For the text-containing cell, return its midpoint in (x, y) coordinate format. 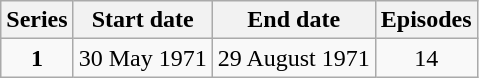
1 (37, 58)
Series (37, 20)
Start date (142, 20)
Episodes (426, 20)
29 August 1971 (294, 58)
End date (294, 20)
30 May 1971 (142, 58)
14 (426, 58)
